Return (x, y) of the center of cell containing provided text 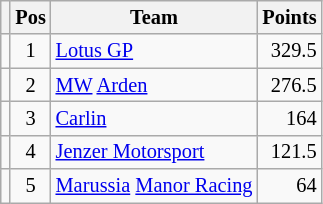
Pos (30, 17)
Carlin (154, 118)
164 (289, 118)
4 (30, 152)
3 (30, 118)
2 (30, 85)
Points (289, 17)
1 (30, 51)
Jenzer Motorsport (154, 152)
Team (154, 17)
Marussia Manor Racing (154, 186)
MW Arden (154, 85)
121.5 (289, 152)
276.5 (289, 85)
5 (30, 186)
64 (289, 186)
329.5 (289, 51)
Lotus GP (154, 51)
